Return (x, y) of the center of cell containing provided text 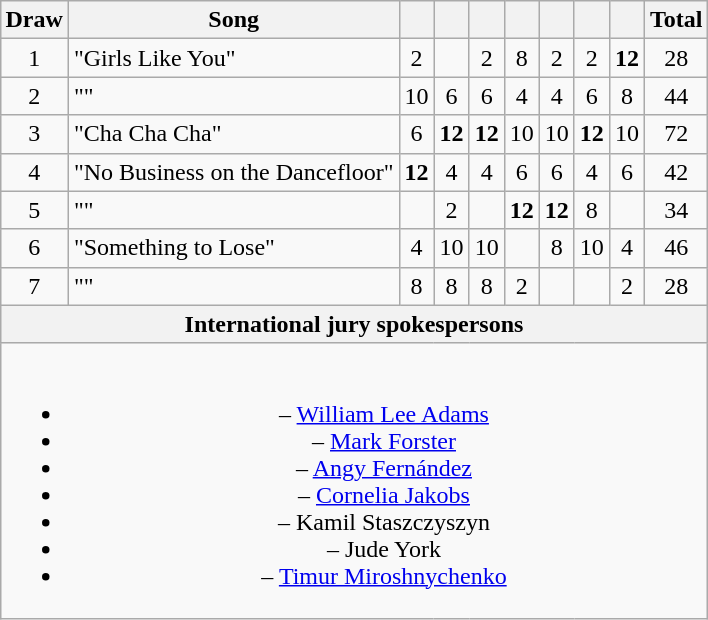
Draw (34, 20)
Total (676, 20)
International jury spokespersons (354, 324)
Song (234, 20)
72 (676, 134)
5 (34, 210)
46 (676, 248)
42 (676, 172)
3 (34, 134)
– William Lee Adams – Mark Forster – Angy Fernández – Cornelia Jakobs – Kamil Staszczyszyn – Jude York – Timur Miroshnychenko (354, 480)
"Cha Cha Cha" (234, 134)
"Something to Lose" (234, 248)
1 (34, 58)
44 (676, 96)
7 (34, 286)
"No Business on the Dancefloor" (234, 172)
"Girls Like You" (234, 58)
34 (676, 210)
